Detect which cell encompasses the target text, then output its (x, y) center coordinate. 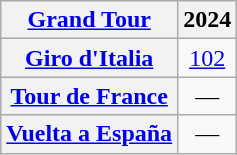
Giro d'Italia (90, 58)
102 (208, 58)
Grand Tour (90, 20)
2024 (208, 20)
Vuelta a España (90, 134)
Tour de France (90, 96)
